Return the (x, y) coordinate for the center point of the cell that contains the specified text.  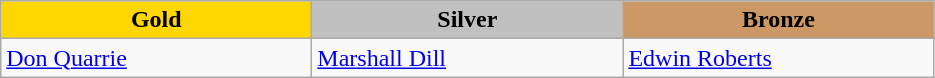
Silver (468, 20)
Marshall Dill (468, 58)
Gold (156, 20)
Don Quarrie (156, 58)
Bronze (778, 20)
Edwin Roberts (778, 58)
